Return (x, y) of the center of cell containing provided text 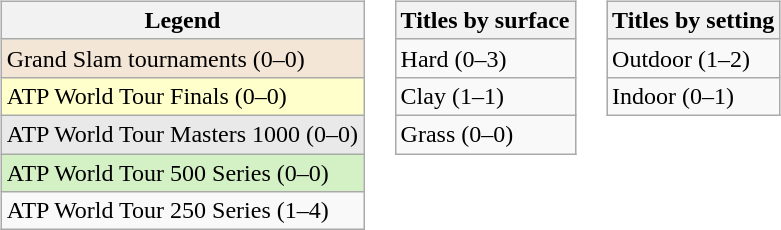
Titles by surface (485, 20)
ATP World Tour 500 Series (0–0) (182, 173)
ATP World Tour 250 Series (1–4) (182, 211)
Grand Slam tournaments (0–0) (182, 58)
Legend (182, 20)
ATP World Tour Finals (0–0) (182, 96)
ATP World Tour Masters 1000 (0–0) (182, 134)
Titles by setting (694, 20)
Outdoor (1–2) (694, 58)
Clay (1–1) (485, 96)
Indoor (0–1) (694, 96)
Grass (0–0) (485, 134)
Hard (0–3) (485, 58)
